Search for the cell housing the specified text and yield its (X, Y) center coordinate. 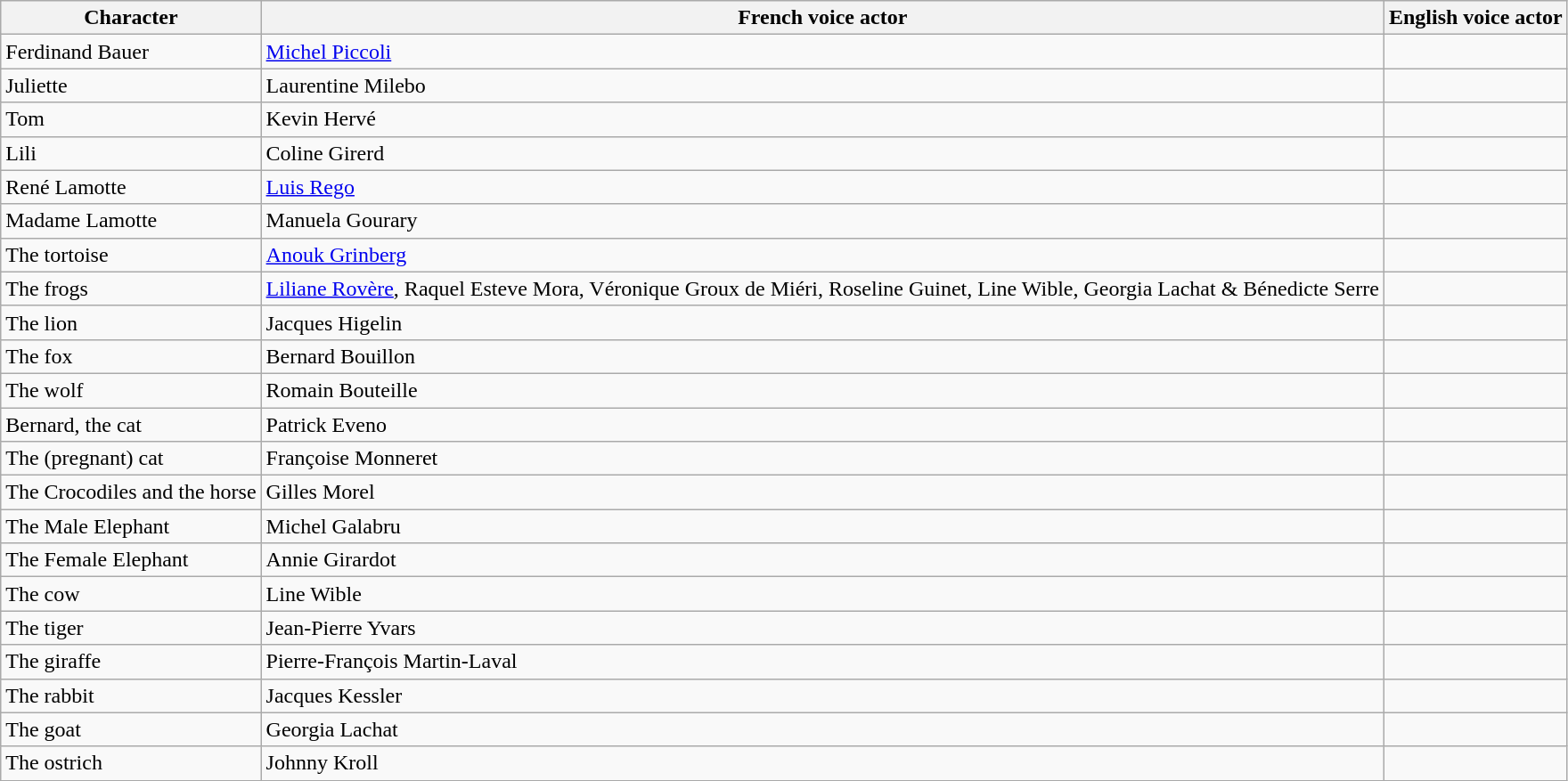
Line Wible (822, 594)
Jean-Pierre Yvars (822, 628)
The Female Elephant (131, 560)
Pierre-François Martin-Laval (822, 662)
The tortoise (131, 255)
The goat (131, 729)
Jacques Higelin (822, 322)
Bernard Bouillon (822, 356)
English voice actor (1475, 18)
Jacques Kessler (822, 696)
Coline Girerd (822, 153)
French voice actor (822, 18)
Luis Rego (822, 187)
Manuela Gourary (822, 221)
Bernard, the cat (131, 425)
Liliane Rovère, Raquel Esteve Mora, Véronique Groux de Miéri, Roseline Guinet, Line Wible, Georgia Lachat & Bénedicte Serre (822, 289)
The tiger (131, 628)
Michel Galabru (822, 526)
The wolf (131, 390)
Gilles Morel (822, 492)
The rabbit (131, 696)
The lion (131, 322)
Juliette (131, 85)
The Crocodiles and the horse (131, 492)
Lili (131, 153)
Madame Lamotte (131, 221)
Character (131, 18)
René Lamotte (131, 187)
Johnny Kroll (822, 763)
Romain Bouteille (822, 390)
Kevin Hervé (822, 119)
Tom (131, 119)
The giraffe (131, 662)
The ostrich (131, 763)
Ferdinand Bauer (131, 52)
Anouk Grinberg (822, 255)
Annie Girardot (822, 560)
The Male Elephant (131, 526)
The (pregnant) cat (131, 459)
Patrick Eveno (822, 425)
Georgia Lachat (822, 729)
Françoise Monneret (822, 459)
The fox (131, 356)
The cow (131, 594)
Laurentine Milebo (822, 85)
The frogs (131, 289)
Michel Piccoli (822, 52)
